Detect which cell encompasses the target text, then output its [x, y] center coordinate. 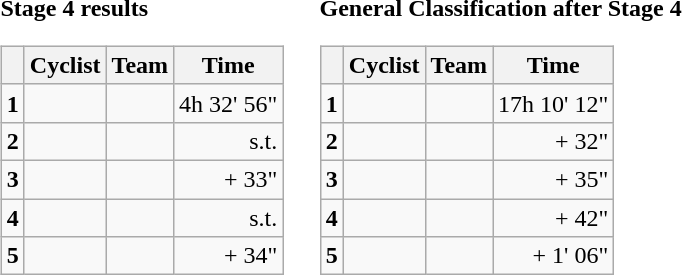
+ 32" [554, 141]
+ 42" [554, 217]
4h 32' 56" [228, 103]
+ 34" [228, 256]
+ 33" [228, 179]
17h 10' 12" [554, 103]
+ 1' 06" [554, 256]
+ 35" [554, 179]
